Capture the cell that displays the provided text and extract its [x, y] central coordinate. 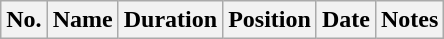
Notes [409, 20]
Duration [170, 20]
Date [346, 20]
Name [82, 20]
Position [270, 20]
No. [24, 20]
